Provide the [X, Y] coordinate of the cell's center where the given text is located.  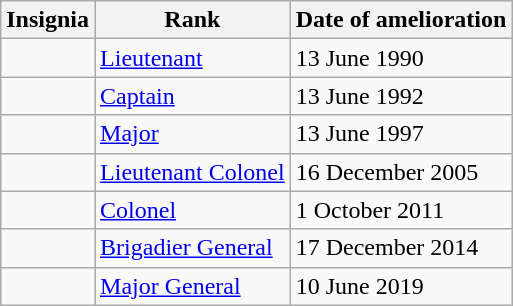
13 June 1990 [401, 58]
Brigadier General [193, 248]
13 June 1997 [401, 134]
Lieutenant Colonel [193, 172]
Major General [193, 286]
Insignia [48, 20]
Colonel [193, 210]
13 June 1992 [401, 96]
Lieutenant [193, 58]
17 December 2014 [401, 248]
Major [193, 134]
Captain [193, 96]
Rank [193, 20]
Date of amelioration [401, 20]
1 October 2011 [401, 210]
16 December 2005 [401, 172]
10 June 2019 [401, 286]
